Search for the cell housing the specified text and yield its (x, y) center coordinate. 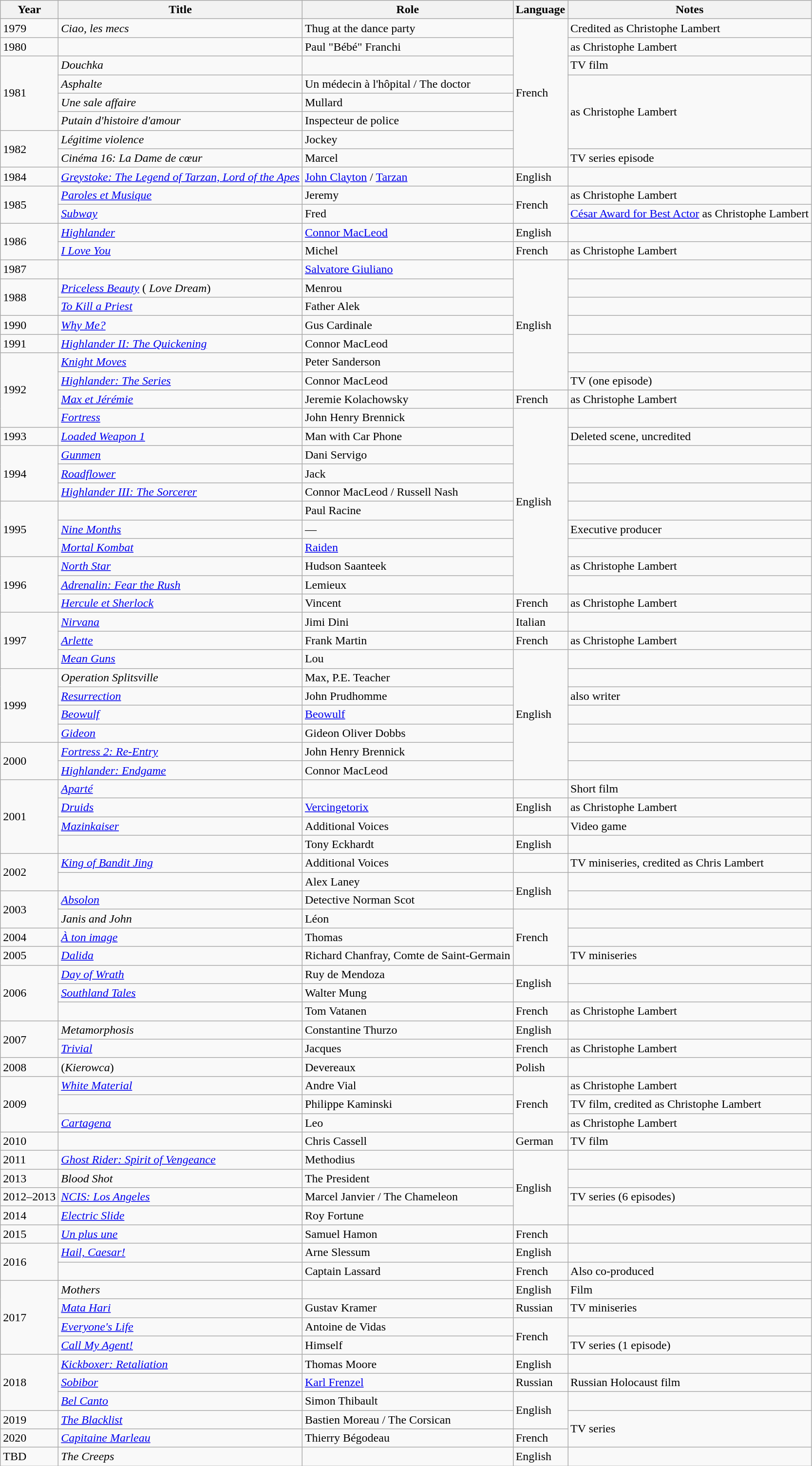
Thierry Bégodeau (407, 1438)
TV series (690, 1429)
Asphalte (180, 84)
Un plus une (180, 1234)
Nirvana (180, 622)
The Creeps (180, 1457)
1999 (29, 705)
Video game (690, 826)
2018 (29, 1382)
(Kierowca) (180, 1067)
Language (540, 10)
Father Alek (407, 307)
Constantine Thurzo (407, 1030)
Arne Slessum (407, 1253)
also writer (690, 696)
Mullard (407, 102)
Jeremy (407, 195)
Hercule et Sherlock (180, 603)
2017 (29, 1317)
2005 (29, 956)
Jeremie Kolachowsky (407, 399)
Highlander II: The Quickening (180, 344)
Gideon Oliver Dobbs (407, 733)
1984 (29, 176)
Roadflower (180, 473)
2000 (29, 761)
Arlette (180, 640)
Cinéma 16: La Dame de cœur (180, 158)
Jimi Dini (407, 622)
Peter Sanderson (407, 362)
2008 (29, 1067)
Italian (540, 622)
Frank Martin (407, 640)
Vercingetorix (407, 807)
César Award for Best Actor as Christophe Lambert (690, 213)
Electric Slide (180, 1215)
Marcel Janvier / The Chameleon (407, 1197)
Une sale affaire (180, 102)
Hudson Saanteek (407, 566)
North Star (180, 566)
Jacques (407, 1048)
Cartagena (180, 1122)
Connor MacLeod / Russell Nash (407, 492)
The President (407, 1178)
Notes (690, 10)
Credited as Christophe Lambert (690, 28)
Ghost Rider: Spirit of Vengeance (180, 1160)
Paul Racine (407, 510)
TV series (6 episodes) (690, 1197)
Gustav Kramer (407, 1308)
Karl Frenzel (407, 1382)
TV series episode (690, 158)
Highlander: The Series (180, 381)
Bel Canto (180, 1401)
Tom Vatanen (407, 1011)
Lou (407, 659)
Ruy de Mendoza (407, 974)
Aparté (180, 789)
TV miniseries, credited as Chris Lambert (690, 863)
1991 (29, 344)
Paul "Bébé" Franchi (407, 47)
Andre Vial (407, 1085)
Bastien Moreau / The Corsican (407, 1420)
Metamorphosis (180, 1030)
1992 (29, 390)
1986 (29, 242)
Janis and John (180, 919)
TV film, credited as Christophe Lambert (690, 1104)
2010 (29, 1141)
Russian Holocaust film (690, 1382)
Gideon (180, 733)
Hail, Caesar! (180, 1253)
À ton image (180, 937)
Thug at the dance party (407, 28)
Greystoke: The Legend of Tarzan, Lord of the Apes (180, 176)
Un médecin à l'hôpital / The doctor (407, 84)
2014 (29, 1215)
I Love You (180, 251)
TV (one episode) (690, 381)
Why Me? (180, 325)
Kickboxer: Retaliation (180, 1364)
Jockey (407, 139)
Gus Cardinale (407, 325)
Alex Laney (407, 882)
Also co-produced (690, 1271)
Leo (407, 1122)
2013 (29, 1178)
John Prudhomme (407, 696)
White Material (180, 1085)
2019 (29, 1420)
Day of Wrath (180, 974)
Southland Tales (180, 993)
Marcel (407, 158)
Ciao, les mecs (180, 28)
Inspecteur de police (407, 121)
Paroles et Musique (180, 195)
Sobibor (180, 1382)
Himself (407, 1345)
2001 (29, 816)
Roy Fortune (407, 1215)
Lemieux (407, 585)
Short film (690, 789)
Everyone's Life (180, 1327)
Fred (407, 213)
1993 (29, 436)
Year (29, 10)
Thomas (407, 937)
Antoine de Vidas (407, 1327)
2009 (29, 1104)
TV series (1 episode) (690, 1345)
Resurrection (180, 696)
2002 (29, 872)
1997 (29, 640)
1990 (29, 325)
2012–2013 (29, 1197)
Raiden (407, 548)
Salvatore Giuliano (407, 270)
1979 (29, 28)
Subway (180, 213)
The Blacklist (180, 1420)
Priceless Beauty ( Love Dream) (180, 288)
Operation Splitsville (180, 677)
Polish (540, 1067)
Vincent (407, 603)
2016 (29, 1262)
Michel (407, 251)
Léon (407, 919)
1988 (29, 297)
Max et Jérémie (180, 399)
1980 (29, 47)
Fortress 2: Re-Entry (180, 752)
Dani Servigo (407, 455)
Detective Norman Scot (407, 900)
Knight Moves (180, 362)
2011 (29, 1160)
King of Bandit Jing (180, 863)
Role (407, 10)
Philippe Kaminski (407, 1104)
Man with Car Phone (407, 436)
Loaded Weapon 1 (180, 436)
Walter Mung (407, 993)
Douchka (180, 65)
Methodius (407, 1160)
Absolon (180, 900)
Gunmen (180, 455)
Samuel Hamon (407, 1234)
Call My Agent! (180, 1345)
Captain Lassard (407, 1271)
Highlander III: The Sorcerer (180, 492)
Menrou (407, 288)
1987 (29, 270)
Tony Eckhardt (407, 845)
John Clayton / Tarzan (407, 176)
2006 (29, 993)
Simon Thibault (407, 1401)
1985 (29, 204)
Deleted scene, uncredited (690, 436)
Highlander (180, 232)
Légitime violence (180, 139)
2007 (29, 1039)
2020 (29, 1438)
Mortal Kombat (180, 548)
Mazinkaiser (180, 826)
2015 (29, 1234)
Mean Guns (180, 659)
Devereaux (407, 1067)
Title (180, 10)
Thomas Moore (407, 1364)
2004 (29, 937)
Fortress (180, 418)
2003 (29, 909)
Film (690, 1290)
German (540, 1141)
1981 (29, 93)
Mothers (180, 1290)
Trivial (180, 1048)
Max, P.E. Teacher (407, 677)
Dalida (180, 956)
Druids (180, 807)
1996 (29, 585)
1982 (29, 149)
Nine Months (180, 529)
Jack (407, 473)
Richard Chanfray, Comte de Saint-Germain (407, 956)
Adrenalin: Fear the Rush (180, 585)
Executive producer (690, 529)
Capitaine Marleau (180, 1438)
Chris Cassell (407, 1141)
TBD (29, 1457)
Mata Hari (180, 1308)
1994 (29, 473)
Putain d'histoire d'amour (180, 121)
Highlander: Endgame (180, 770)
1995 (29, 529)
NCIS: Los Angeles (180, 1197)
Blood Shot (180, 1178)
To Kill a Priest (180, 307)
— (407, 529)
